Return (x, y) of the center of cell containing provided text 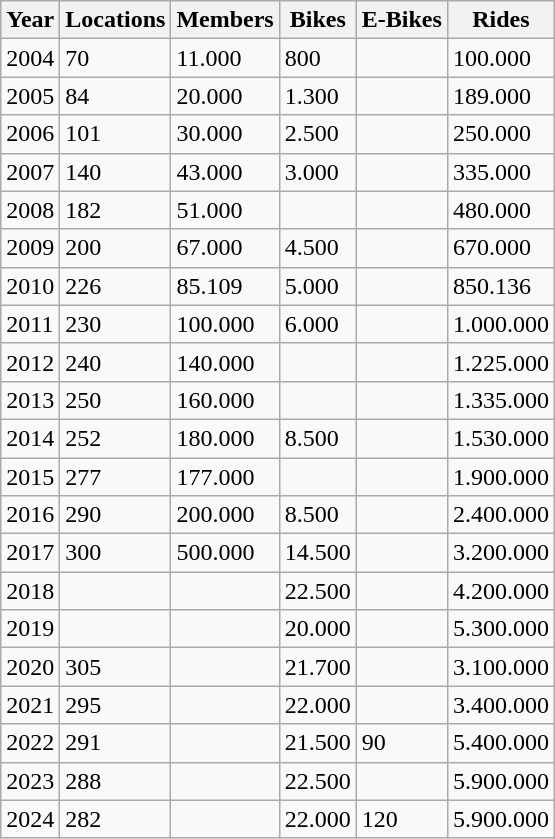
90 (402, 743)
250 (116, 400)
3.000 (318, 172)
2006 (30, 134)
2012 (30, 362)
335.000 (500, 172)
189.000 (500, 96)
240 (116, 362)
2.500 (318, 134)
2009 (30, 248)
226 (116, 286)
1.335.000 (500, 400)
230 (116, 324)
1.000.000 (500, 324)
4.500 (318, 248)
30.000 (225, 134)
282 (116, 819)
2021 (30, 705)
300 (116, 553)
3.200.000 (500, 553)
2022 (30, 743)
2.400.000 (500, 515)
140.000 (225, 362)
101 (116, 134)
2010 (30, 286)
480.000 (500, 210)
70 (116, 58)
5.300.000 (500, 629)
1.300 (318, 96)
67.000 (225, 248)
51.000 (225, 210)
2018 (30, 591)
84 (116, 96)
140 (116, 172)
177.000 (225, 477)
250.000 (500, 134)
2023 (30, 781)
2004 (30, 58)
2014 (30, 438)
2013 (30, 400)
3.400.000 (500, 705)
2007 (30, 172)
305 (116, 667)
120 (402, 819)
1.225.000 (500, 362)
277 (116, 477)
800 (318, 58)
11.000 (225, 58)
Rides (500, 20)
Bikes (318, 20)
252 (116, 438)
Year (30, 20)
670.000 (500, 248)
2005 (30, 96)
291 (116, 743)
160.000 (225, 400)
6.000 (318, 324)
1.900.000 (500, 477)
2016 (30, 515)
180.000 (225, 438)
500.000 (225, 553)
4.200.000 (500, 591)
200.000 (225, 515)
E-Bikes (402, 20)
288 (116, 781)
2011 (30, 324)
5.000 (318, 286)
182 (116, 210)
295 (116, 705)
2017 (30, 553)
21.500 (318, 743)
2020 (30, 667)
2024 (30, 819)
1.530.000 (500, 438)
Locations (116, 20)
2015 (30, 477)
5.400.000 (500, 743)
85.109 (225, 286)
3.100.000 (500, 667)
2019 (30, 629)
850.136 (500, 286)
290 (116, 515)
200 (116, 248)
43.000 (225, 172)
Members (225, 20)
21.700 (318, 667)
2008 (30, 210)
14.500 (318, 553)
